Search for the cell housing the specified text and yield its [x, y] center coordinate. 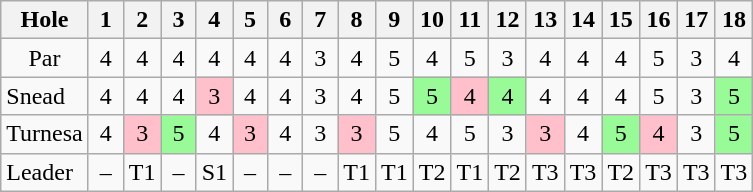
Turnesa [45, 134]
7 [320, 20]
14 [583, 20]
1 [106, 20]
18 [734, 20]
10 [432, 20]
11 [470, 20]
13 [545, 20]
Par [45, 58]
15 [621, 20]
16 [659, 20]
17 [696, 20]
12 [508, 20]
8 [357, 20]
9 [394, 20]
Leader [45, 172]
6 [286, 20]
Snead [45, 96]
Hole [45, 20]
2 [142, 20]
S1 [214, 172]
